Scan for the cell matching the given text and deliver its [x, y] coordinate at center. 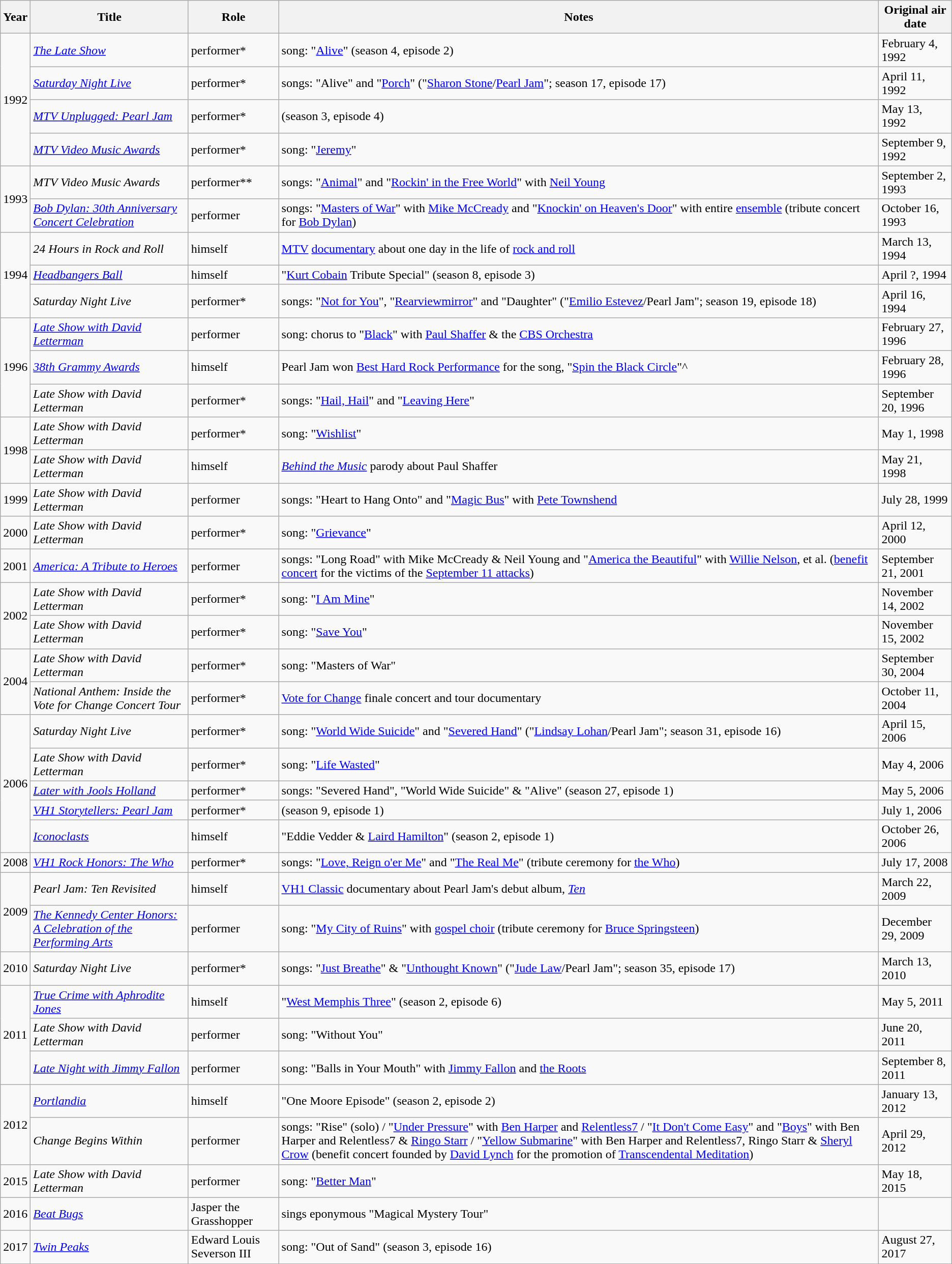
MTV documentary about one day in the life of rock and roll [579, 248]
song: "Balls in Your Mouth" with Jimmy Fallon and the Roots [579, 1068]
song: "Wishlist" [579, 433]
"West Memphis Three" (season 2, episode 6) [579, 1002]
2000 [15, 533]
Original air date [915, 17]
VH1 Classic documentary about Pearl Jam's debut album, Ten [579, 888]
2015 [15, 1181]
April 11, 1992 [915, 83]
2010 [15, 968]
song: "Better Man" [579, 1181]
(season 3, episode 4) [579, 116]
The Late Show [109, 50]
2004 [15, 682]
Behind the Music parody about Paul Shaffer [579, 467]
May 5, 2011 [915, 1002]
song: "Jeremy" [579, 150]
Jasper the Grasshopper [233, 1214]
May 5, 2006 [915, 790]
songs: "Just Breathe" & "Unthought Known" ("Jude Law/Pearl Jam"; season 35, episode 17) [579, 968]
April 15, 2006 [915, 731]
Notes [579, 17]
2011 [15, 1035]
Later with Jools Holland [109, 790]
April 16, 1994 [915, 301]
June 20, 2011 [915, 1035]
December 29, 2009 [915, 929]
songs: "Alive" and "Porch" ("Sharon Stone/Pearl Jam"; season 17, episode 17) [579, 83]
Twin Peaks [109, 1247]
October 16, 1993 [915, 216]
September 21, 2001 [915, 566]
May 21, 1998 [915, 467]
September 30, 2004 [915, 665]
2009 [15, 912]
song: "World Wide Suicide" and "Severed Hand" ("Lindsay Lohan/Pearl Jam"; season 31, episode 16) [579, 731]
2002 [15, 615]
"Kurt Cobain Tribute Special" (season 8, episode 3) [579, 275]
1992 [15, 100]
November 15, 2002 [915, 632]
24 Hours in Rock and Roll [109, 248]
MTV Unplugged: Pearl Jam [109, 116]
"One Moore Episode" (season 2, episode 2) [579, 1101]
April ?, 1994 [915, 275]
song: "Life Wasted" [579, 764]
Role [233, 17]
September 9, 1992 [915, 150]
True Crime with Aphrodite Jones [109, 1002]
Beat Bugs [109, 1214]
March 13, 1994 [915, 248]
May 4, 2006 [915, 764]
October 26, 2006 [915, 836]
Edward Louis Severson III [233, 1247]
songs: "Masters of War" with Mike McCready and "Knockin' on Heaven's Door" with entire ensemble (tribute concert for Bob Dylan) [579, 216]
March 22, 2009 [915, 888]
Pearl Jam: Ten Revisited [109, 888]
May 13, 1992 [915, 116]
August 27, 2017 [915, 1247]
VH1 Storytellers: Pearl Jam [109, 810]
National Anthem: Inside the Vote for Change Concert Tour [109, 698]
1998 [15, 450]
September 8, 2011 [915, 1068]
Portlandia [109, 1101]
Title [109, 17]
February 28, 1996 [915, 367]
Headbangers Ball [109, 275]
1996 [15, 367]
songs: "Heart to Hang Onto" and "Magic Bus" with Pete Townshend [579, 499]
song: "I Am Mine" [579, 599]
2016 [15, 1214]
sings eponymous "Magical Mystery Tour" [579, 1214]
songs: "Animal" and "Rockin' in the Free World" with Neil Young [579, 182]
America: A Tribute to Heroes [109, 566]
song: "Masters of War" [579, 665]
October 11, 2004 [915, 698]
July 17, 2008 [915, 862]
songs: "Not for You", "Rearviewmirror" and "Daughter" ("Emilio Estevez/Pearl Jam"; season 19, episode 18) [579, 301]
February 27, 1996 [915, 334]
February 4, 1992 [915, 50]
Pearl Jam won Best Hard Rock Performance for the song, "Spin the Black Circle"^ [579, 367]
The Kennedy Center Honors: A Celebration of the Performing Arts [109, 929]
song: "My City of Ruins" with gospel choir (tribute ceremony for Bruce Springsteen) [579, 929]
April 12, 2000 [915, 533]
November 14, 2002 [915, 599]
song: "Alive" (season 4, episode 2) [579, 50]
Vote for Change finale concert and tour documentary [579, 698]
(season 9, episode 1) [579, 810]
songs: "Severed Hand", "World Wide Suicide" & "Alive" (season 27, episode 1) [579, 790]
April 29, 2012 [915, 1141]
"Eddie Vedder & Laird Hamilton" (season 2, episode 1) [579, 836]
1994 [15, 275]
1993 [15, 199]
Late Night with Jimmy Fallon [109, 1068]
2001 [15, 566]
July 1, 2006 [915, 810]
songs: "Hail, Hail" and "Leaving Here" [579, 400]
Year [15, 17]
song: "Out of Sand" (season 3, episode 16) [579, 1247]
2012 [15, 1124]
January 13, 2012 [915, 1101]
2006 [15, 783]
2017 [15, 1247]
VH1 Rock Honors: The Who [109, 862]
Bob Dylan: 30th Anniversary Concert Celebration [109, 216]
songs: "Love, Reign o'er Me" and "The Real Me" (tribute ceremony for the Who) [579, 862]
performer** [233, 182]
September 20, 1996 [915, 400]
Change Begins Within [109, 1141]
song: "Save You" [579, 632]
1999 [15, 499]
song: "Without You" [579, 1035]
Iconoclasts [109, 836]
2008 [15, 862]
May 18, 2015 [915, 1181]
March 13, 2010 [915, 968]
song: chorus to "Black" with Paul Shaffer & the CBS Orchestra [579, 334]
May 1, 1998 [915, 433]
September 2, 1993 [915, 182]
38th Grammy Awards [109, 367]
song: "Grievance" [579, 533]
July 28, 1999 [915, 499]
